Capture the cell that displays the provided text and extract its [x, y] central coordinate. 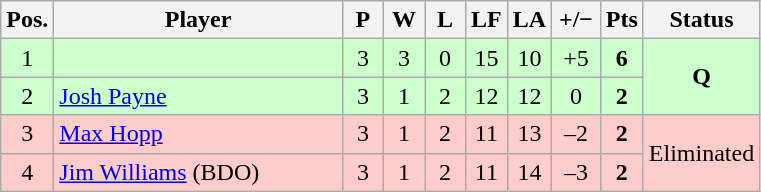
6 [622, 58]
P [362, 20]
14 [529, 172]
L [444, 20]
Player [198, 20]
4 [28, 172]
+/− [576, 20]
–2 [576, 134]
Eliminated [701, 153]
Status [701, 20]
Jim Williams (BDO) [198, 172]
Josh Payne [198, 96]
LA [529, 20]
15 [487, 58]
Pts [622, 20]
13 [529, 134]
–3 [576, 172]
W [404, 20]
Max Hopp [198, 134]
+5 [576, 58]
Q [701, 77]
Pos. [28, 20]
10 [529, 58]
LF [487, 20]
